Identify which cell holds the provided text, then report its (X, Y) central coordinate. 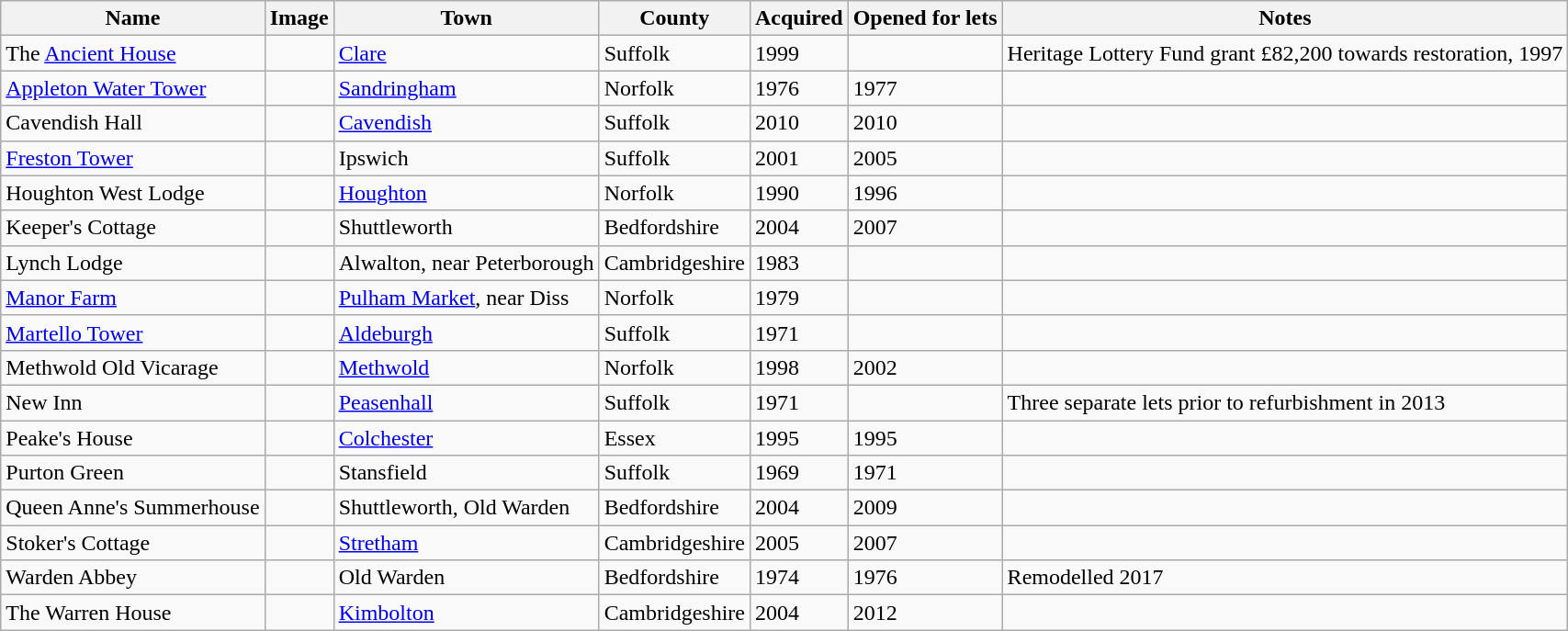
1979 (799, 298)
Kimbolton (467, 613)
Notes (1285, 18)
2012 (925, 613)
Methwold Old Vicarage (132, 367)
County (674, 18)
Appleton Water Tower (132, 88)
Purton Green (132, 473)
The Ancient House (132, 53)
1996 (925, 193)
2001 (799, 158)
Aldeburgh (467, 332)
1977 (925, 88)
Image (299, 18)
Sandringham (467, 88)
1974 (799, 578)
1999 (799, 53)
Martello Tower (132, 332)
Shuttleworth (467, 228)
1998 (799, 367)
Keeper's Cottage (132, 228)
2009 (925, 508)
Cavendish (467, 123)
Houghton West Lodge (132, 193)
Colchester (467, 438)
The Warren House (132, 613)
Methwold (467, 367)
Warden Abbey (132, 578)
Houghton (467, 193)
1990 (799, 193)
Shuttleworth, Old Warden (467, 508)
Freston Tower (132, 158)
Heritage Lottery Fund grant £82,200 towards restoration, 1997 (1285, 53)
Ipswich (467, 158)
Queen Anne's Summerhouse (132, 508)
Remodelled 2017 (1285, 578)
New Inn (132, 402)
Name (132, 18)
Stansfield (467, 473)
Opened for lets (925, 18)
Old Warden (467, 578)
Three separate lets prior to refurbishment in 2013 (1285, 402)
Peasenhall (467, 402)
Clare (467, 53)
Alwalton, near Peterborough (467, 263)
Lynch Lodge (132, 263)
Peake's House (132, 438)
1983 (799, 263)
2002 (925, 367)
Pulham Market, near Diss (467, 298)
Acquired (799, 18)
Stoker's Cottage (132, 543)
Town (467, 18)
Cavendish Hall (132, 123)
1969 (799, 473)
Manor Farm (132, 298)
Stretham (467, 543)
Essex (674, 438)
